Detect which cell encompasses the target text, then output its [X, Y] center coordinate. 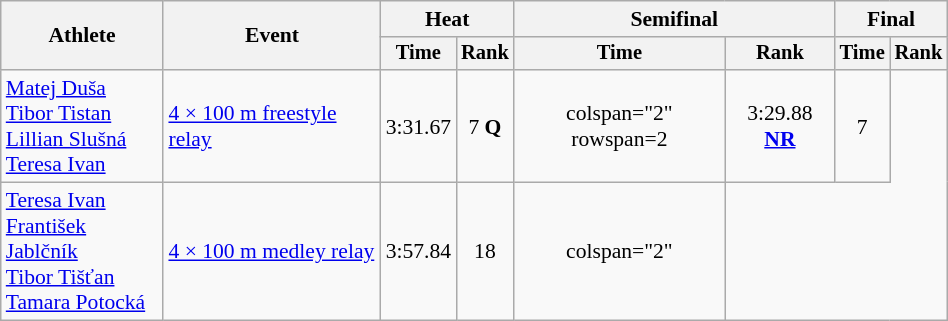
4 × 100 m freestyle relay [272, 126]
Event [272, 36]
colspan="2" rowspan=2 [620, 126]
18 [485, 252]
Matej Duša Tibor Tistan Lillian Slušná Teresa Ivan [82, 126]
Athlete [82, 36]
Final [892, 19]
3:31.67 [418, 126]
Semifinal [674, 19]
3:29.88 NR [780, 126]
7 Q [485, 126]
7 [862, 126]
Heat [448, 19]
Teresa Ivan František Jablčník Tibor Tišťan Tamara Potocká [82, 252]
colspan="2" [620, 252]
4 × 100 m medley relay [272, 252]
3:57.84 [418, 252]
